Determine the (X, Y) coordinate at the center of the cell enclosing the given text.  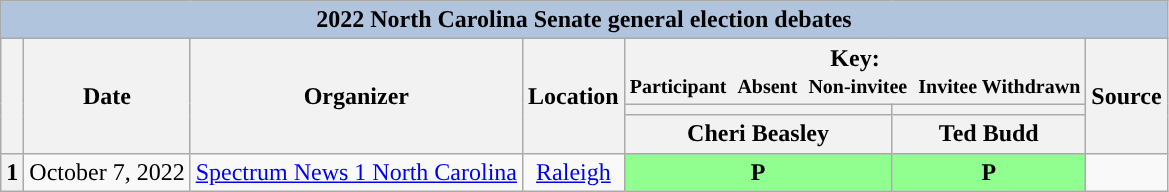
Location (574, 96)
1 (12, 172)
Source (1126, 96)
Key: Participant Absent Non-invitee Invitee Withdrawn (855, 72)
Raleigh (574, 172)
Spectrum News 1 North Carolina (356, 172)
Organizer (356, 96)
Cheri Beasley (758, 134)
Date (107, 96)
2022 North Carolina Senate general election debates (584, 20)
October 7, 2022 (107, 172)
Ted Budd (989, 134)
